Determine the (x, y) coordinate at the center of the cell enclosing the given text.  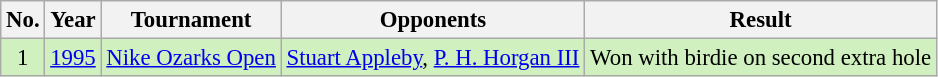
Opponents (433, 20)
1995 (73, 58)
Result (761, 20)
Nike Ozarks Open (191, 58)
1 (23, 58)
Stuart Appleby, P. H. Horgan III (433, 58)
No. (23, 20)
Won with birdie on second extra hole (761, 58)
Tournament (191, 20)
Year (73, 20)
